Locate the cell with the specified text and output its (x, y) center coordinate. 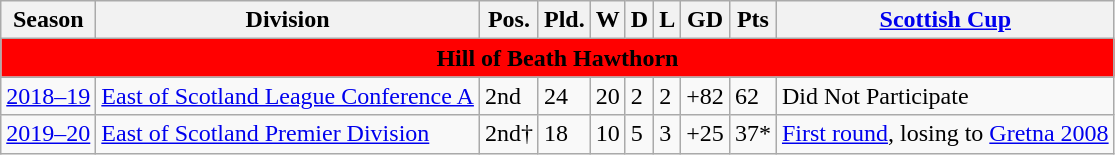
Did Not Participate (945, 96)
2nd† (508, 134)
Hill of Beath Hawthorn (558, 58)
2018–19 (48, 96)
+25 (706, 134)
+82 (706, 96)
24 (564, 96)
62 (752, 96)
2nd (508, 96)
Season (48, 20)
W (608, 20)
Pos. (508, 20)
20 (608, 96)
D (639, 20)
GD (706, 20)
Pts (752, 20)
37* (752, 134)
East of Scotland League Conference A (288, 96)
Division (288, 20)
10 (608, 134)
2019–20 (48, 134)
5 (639, 134)
3 (668, 134)
L (668, 20)
East of Scotland Premier Division (288, 134)
Scottish Cup (945, 20)
First round, losing to Gretna 2008 (945, 134)
18 (564, 134)
Pld. (564, 20)
